Extract the (X, Y) coordinate from the center of the cell holding the provided text.  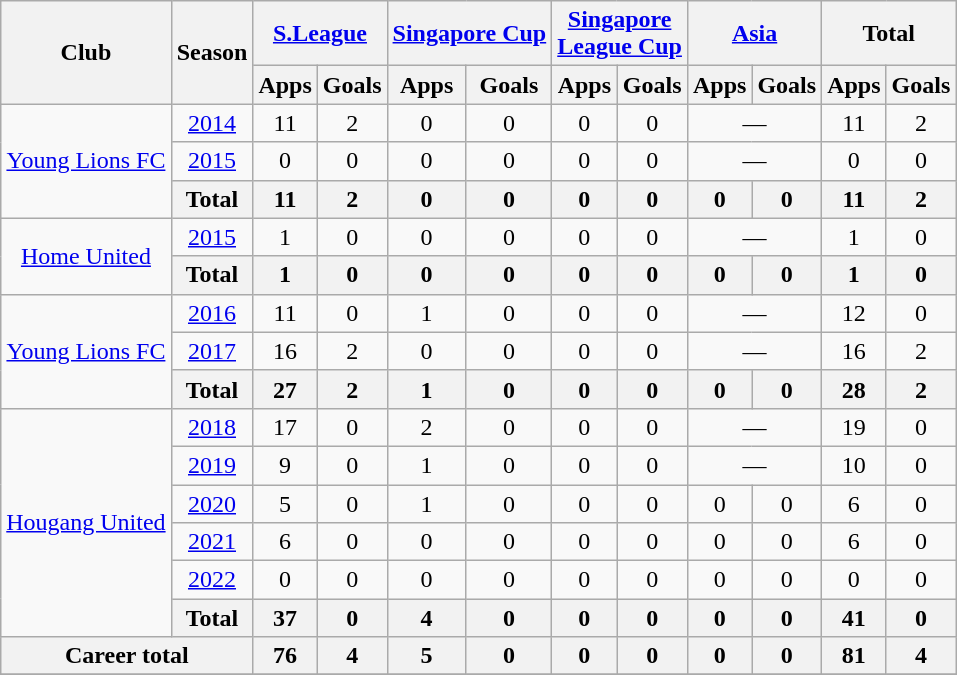
76 (285, 656)
28 (854, 389)
2021 (212, 542)
Hougang United (86, 522)
27 (285, 389)
Singapore Cup (470, 34)
2014 (212, 123)
Career total (127, 656)
10 (854, 465)
Home United (86, 256)
2018 (212, 427)
17 (285, 427)
Season (212, 52)
2016 (212, 313)
37 (285, 618)
Asia (754, 34)
41 (854, 618)
Club (86, 52)
9 (285, 465)
2022 (212, 580)
19 (854, 427)
12 (854, 313)
2019 (212, 465)
SingaporeLeague Cup (620, 34)
2017 (212, 351)
81 (854, 656)
2020 (212, 503)
S.League (320, 34)
